Extract the (X, Y) coordinate from the center of the cell holding the provided text.  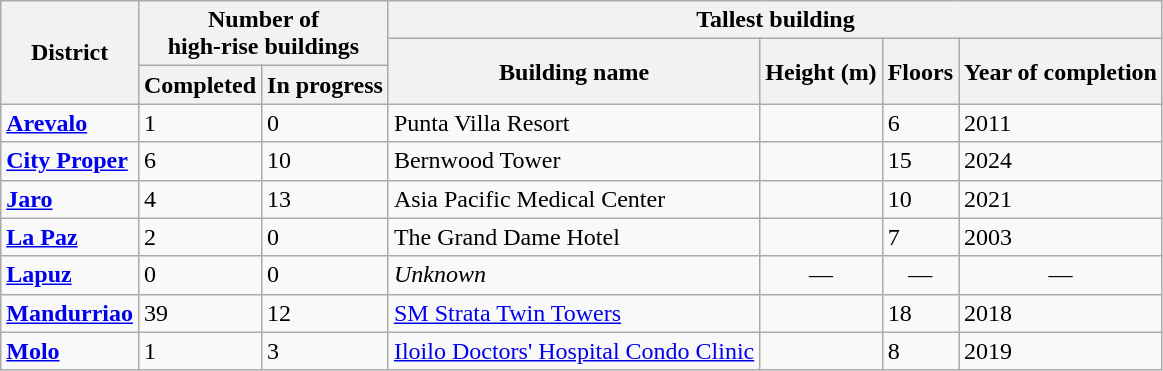
In progress (326, 85)
Iloilo Doctors' Hospital Condo Clinic (574, 351)
2 (200, 237)
SM Strata Twin Towers (574, 313)
13 (326, 199)
Arevalo (70, 123)
Lapuz (70, 275)
Asia Pacific Medical Center (574, 199)
2021 (1061, 199)
La Paz (70, 237)
2003 (1061, 237)
Unknown (574, 275)
8 (920, 351)
District (70, 52)
Mandurriao (70, 313)
2018 (1061, 313)
Tallest building (775, 20)
Bernwood Tower (574, 161)
12 (326, 313)
2019 (1061, 351)
18 (920, 313)
Year of completion (1061, 72)
4 (200, 199)
2024 (1061, 161)
Floors (920, 72)
Jaro (70, 199)
3 (326, 351)
Molo (70, 351)
The Grand Dame Hotel (574, 237)
Punta Villa Resort (574, 123)
Building name (574, 72)
2011 (1061, 123)
15 (920, 161)
City Proper (70, 161)
Number ofhigh-rise buildings (263, 34)
39 (200, 313)
7 (920, 237)
Height (m) (821, 72)
Completed (200, 85)
